Identify which cell holds the provided text, then report its (x, y) central coordinate. 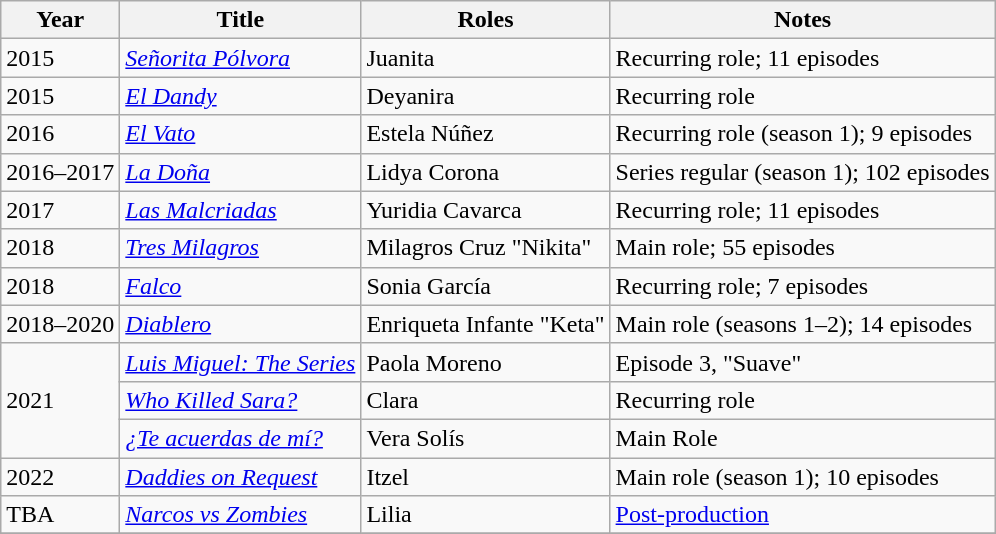
Series regular (season 1); 102 episodes (802, 172)
Tres Milagros (240, 248)
2017 (60, 210)
Yuridia Cavarca (486, 210)
Estela Núñez (486, 134)
La Doña (240, 172)
Main role (seasons 1–2); 14 episodes (802, 324)
Clara (486, 400)
Main role; 55 episodes (802, 248)
Falco (240, 286)
Episode 3, "Suave" (802, 362)
Enriqueta Infante "Keta" (486, 324)
Daddies on Request (240, 477)
Luis Miguel: The Series (240, 362)
El Vato (240, 134)
Lilia (486, 515)
Title (240, 20)
2022 (60, 477)
Itzel (486, 477)
Paola Moreno (486, 362)
Diablero (240, 324)
El Dandy (240, 96)
2016–2017 (60, 172)
Lidya Corona (486, 172)
Las Malcriadas (240, 210)
Year (60, 20)
2016 (60, 134)
Vera Solís (486, 438)
Recurring role (season 1); 9 episodes (802, 134)
Who Killed Sara? (240, 400)
TBA (60, 515)
Juanita (486, 58)
Señorita Pólvora (240, 58)
Main Role (802, 438)
2018–2020 (60, 324)
Main role (season 1); 10 episodes (802, 477)
Milagros Cruz "Nikita" (486, 248)
¿Te acuerdas de mí? (240, 438)
Notes (802, 20)
Roles (486, 20)
Post-production (802, 515)
Recurring role; 7 episodes (802, 286)
Sonia García (486, 286)
Deyanira (486, 96)
Narcos vs Zombies (240, 515)
2021 (60, 400)
